Find where the given text appears and provide that cell's center as [x, y] coordinate. 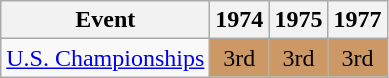
1975 [298, 20]
U.S. Championships [106, 58]
Event [106, 20]
1977 [358, 20]
1974 [240, 20]
